Return [x, y] of the center of cell containing provided text 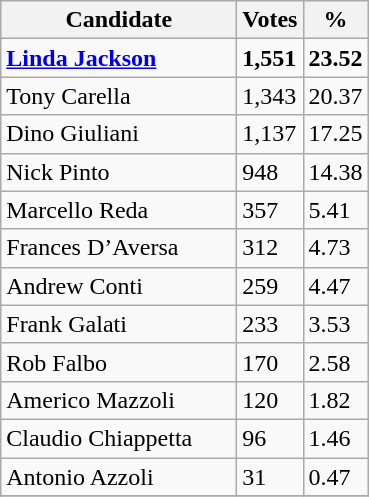
259 [270, 286]
948 [270, 172]
0.47 [336, 477]
96 [270, 438]
Americo Mazzoli [119, 400]
357 [270, 210]
Linda Jackson [119, 58]
170 [270, 362]
4.73 [336, 248]
3.53 [336, 324]
1,551 [270, 58]
233 [270, 324]
Frank Galati [119, 324]
Candidate [119, 20]
312 [270, 248]
4.47 [336, 286]
1,137 [270, 134]
Claudio Chiappetta [119, 438]
Marcello Reda [119, 210]
31 [270, 477]
Andrew Conti [119, 286]
Rob Falbo [119, 362]
14.38 [336, 172]
% [336, 20]
Frances D’Aversa [119, 248]
2.58 [336, 362]
17.25 [336, 134]
5.41 [336, 210]
23.52 [336, 58]
Dino Giuliani [119, 134]
Antonio Azzoli [119, 477]
1,343 [270, 96]
20.37 [336, 96]
1.82 [336, 400]
1.46 [336, 438]
Tony Carella [119, 96]
120 [270, 400]
Votes [270, 20]
Nick Pinto [119, 172]
